Find where the given text appears and provide that cell's center as (x, y) coordinate. 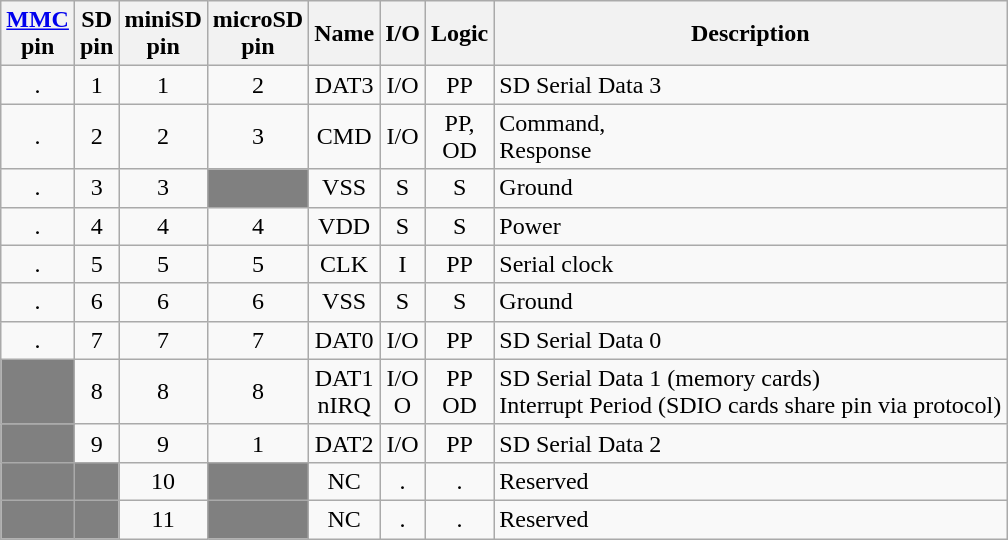
I (403, 264)
DAT2 (344, 443)
microSDpin (258, 34)
DAT3 (344, 85)
I/OO (403, 392)
SD Serial Data 2 (750, 443)
SD Serial Data 3 (750, 85)
PPOD (459, 392)
SD Serial Data 1 (memory cards)Interrupt Period (SDIO cards share pin via protocol) (750, 392)
Logic (459, 34)
CLK (344, 264)
Name (344, 34)
SD Serial Data 0 (750, 340)
11 (163, 519)
DAT1nIRQ (344, 392)
Command,Response (750, 136)
10 (163, 481)
SDpin (96, 34)
Serial clock (750, 264)
PP,OD (459, 136)
Description (750, 34)
Power (750, 226)
VDD (344, 226)
MMCpin (38, 34)
DAT0 (344, 340)
miniSDpin (163, 34)
CMD (344, 136)
